Locate the cell with the specified text and output its [X, Y] center coordinate. 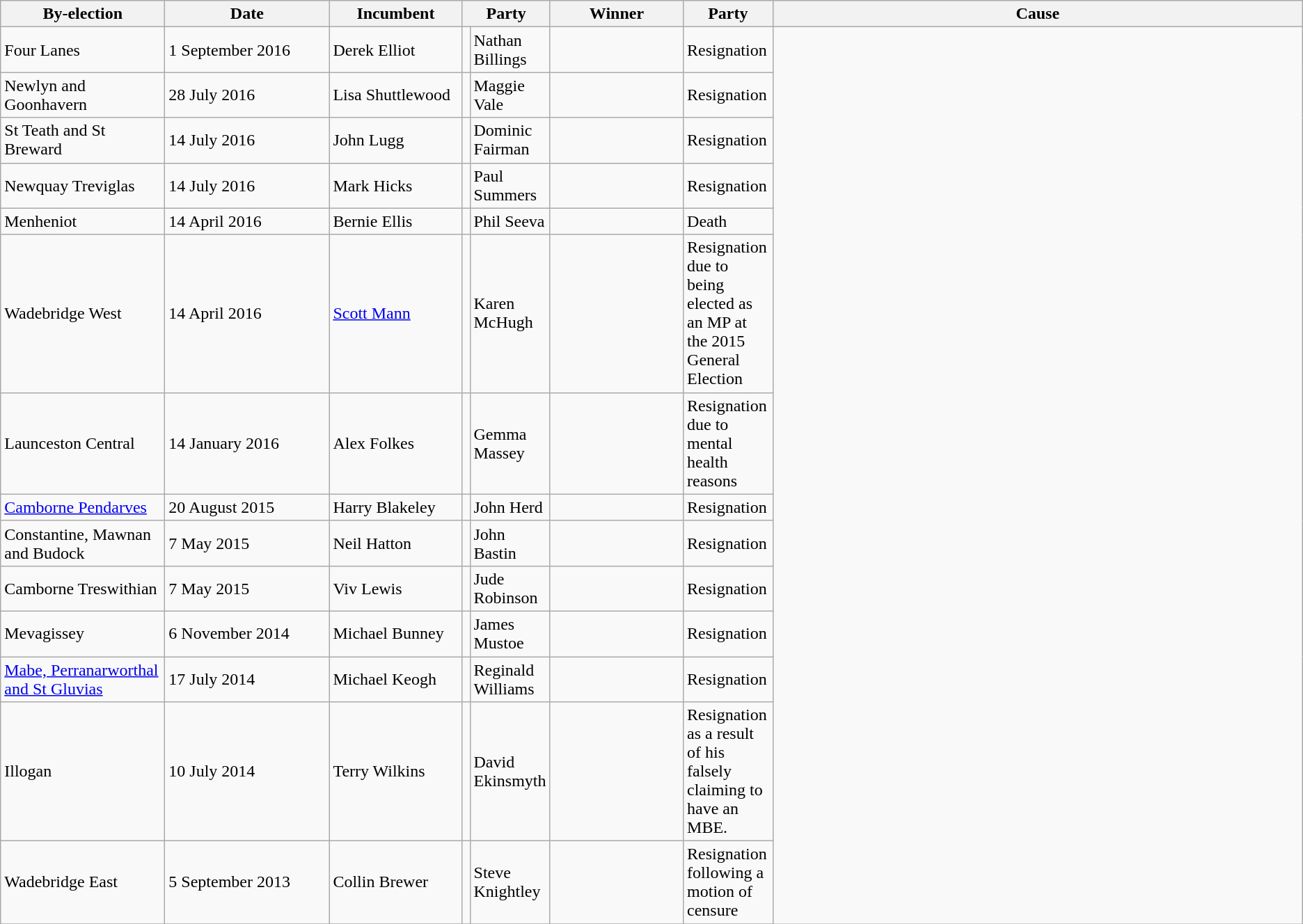
Resignation as a result of his falsely claiming to have an MBE. [728, 772]
By-election [83, 14]
28 July 2016 [247, 95]
Illogan [83, 772]
Viv Lewis [395, 589]
Scott Mann [395, 313]
John Lugg [395, 141]
Date [247, 14]
Mabe, Perranarworthal and St Gluvias [83, 679]
Lisa Shuttlewood [395, 95]
James Mustoe [510, 633]
Jude Robinson [510, 589]
Collin Brewer [395, 882]
Incumbent [395, 14]
Steve Knightley [510, 882]
Menheniot [83, 221]
Cause [1037, 14]
Resignation due to being elected as an MP at the 2015 General Election [728, 313]
Wadebridge East [83, 882]
Wadebridge West [83, 313]
Nathan Billings [510, 50]
Maggie Vale [510, 95]
Alex Folkes [395, 443]
Newlyn and Goonhavern [83, 95]
1 September 2016 [247, 50]
17 July 2014 [247, 679]
Death [728, 221]
Karen McHugh [510, 313]
Winner [617, 14]
Paul Summers [510, 185]
Harry Blakeley [395, 507]
Reginald Williams [510, 679]
Launceston Central [83, 443]
Camborne Pendarves [83, 507]
Gemma Massey [510, 443]
Bernie Ellis [395, 221]
Neil Hatton [395, 543]
5 September 2013 [247, 882]
David Ekinsmyth [510, 772]
Four Lanes [83, 50]
Constantine, Mawnan and Budock [83, 543]
Resignation following a motion of censure [728, 882]
Camborne Treswithian [83, 589]
Newquay Treviglas [83, 185]
John Herd [510, 507]
Dominic Fairman [510, 141]
6 November 2014 [247, 633]
Michael Bunney [395, 633]
10 July 2014 [247, 772]
John Bastin [510, 543]
14 January 2016 [247, 443]
Derek Elliot [395, 50]
20 August 2015 [247, 507]
Mevagissey [83, 633]
Terry Wilkins [395, 772]
Resignation due to mental health reasons [728, 443]
Phil Seeva [510, 221]
Michael Keogh [395, 679]
St Teath and St Breward [83, 141]
Mark Hicks [395, 185]
